From the cell containing the given text, extract its center point as (X, Y) coordinate. 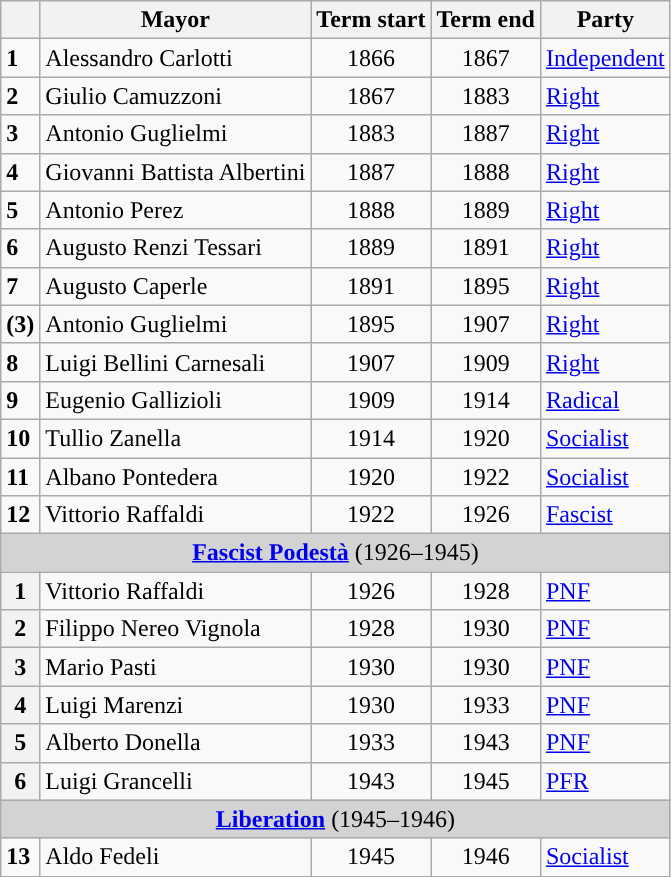
1946 (486, 857)
Augusto Caperle (176, 286)
Eugenio Gallizioli (176, 400)
Luigi Marenzi (176, 705)
Luigi Grancelli (176, 781)
Tullio Zanella (176, 438)
Independent (605, 58)
Giulio Camuzzoni (176, 96)
Antonio Perez (176, 210)
Alberto Donella (176, 743)
Filippo Nereo Vignola (176, 629)
7 (20, 286)
PFR (605, 781)
Augusto Renzi Tessari (176, 248)
Albano Pontedera (176, 477)
(3) (20, 324)
Liberation (1945–1946) (336, 819)
Party (605, 20)
Term end (486, 20)
Mario Pasti (176, 667)
8 (20, 362)
10 (20, 438)
Aldo Fedeli (176, 857)
Mayor (176, 20)
1866 (371, 58)
Term start (371, 20)
Luigi Bellini Carnesali (176, 362)
Fascist Podestà (1926–1945) (336, 553)
Radical (605, 400)
11 (20, 477)
9 (20, 400)
Giovanni Battista Albertini (176, 172)
12 (20, 515)
13 (20, 857)
Alessandro Carlotti (176, 58)
Fascist (605, 515)
